For the text-containing cell, return its midpoint in [X, Y] coordinate format. 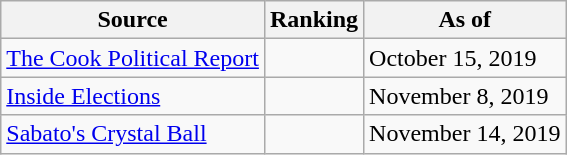
The Cook Political Report [133, 58]
Source [133, 20]
Inside Elections [133, 96]
Ranking [314, 20]
October 15, 2019 [465, 58]
November 8, 2019 [465, 96]
As of [465, 20]
Sabato's Crystal Ball [133, 134]
November 14, 2019 [465, 134]
